Determine the [x, y] coordinate at the center of the cell enclosing the given text.  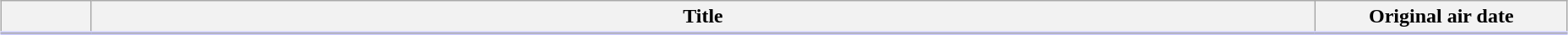
Title [703, 17]
Original air date [1441, 17]
